Return [X, Y] of the center of cell containing provided text 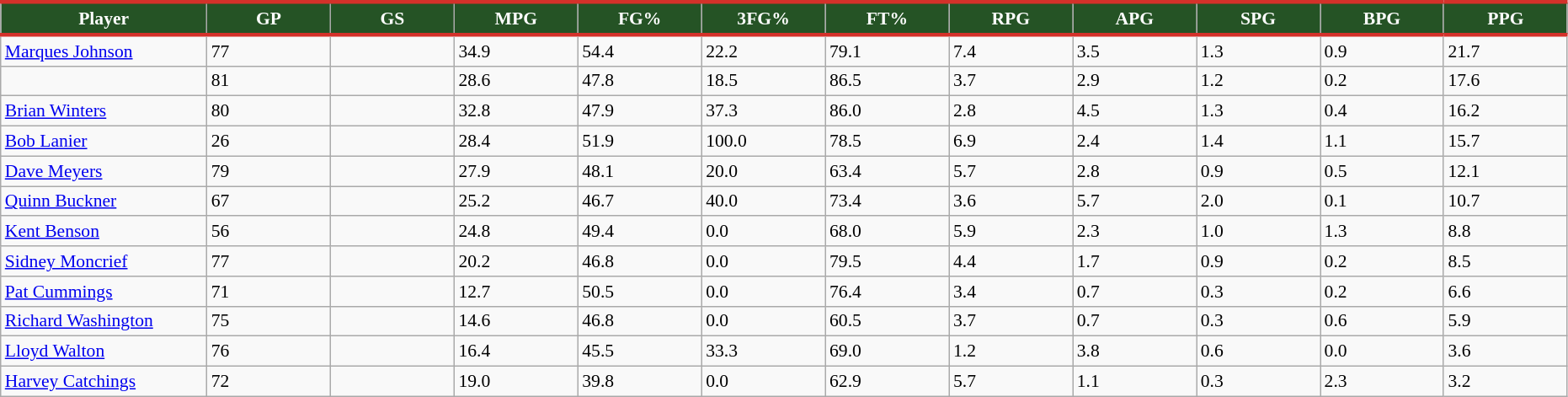
FT% [888, 19]
Marques Johnson [104, 51]
73.4 [888, 201]
46.7 [640, 201]
27.9 [515, 171]
Player [104, 19]
51.9 [640, 142]
28.6 [515, 81]
APG [1135, 19]
67 [269, 201]
3.2 [1506, 382]
6.9 [1011, 142]
47.9 [640, 111]
20.0 [763, 171]
1.0 [1258, 232]
3.8 [1135, 351]
10.7 [1506, 201]
Richard Washington [104, 321]
69.0 [888, 351]
3.4 [1011, 292]
4.5 [1135, 111]
49.4 [640, 232]
76 [269, 351]
3FG% [763, 19]
28.4 [515, 142]
12.1 [1506, 171]
Pat Cummings [104, 292]
16.2 [1506, 111]
86.5 [888, 81]
79 [269, 171]
RPG [1011, 19]
MPG [515, 19]
71 [269, 292]
100.0 [763, 142]
24.8 [515, 232]
20.2 [515, 261]
Harvey Catchings [104, 382]
1.4 [1258, 142]
33.3 [763, 351]
45.5 [640, 351]
22.2 [763, 51]
Brian Winters [104, 111]
Sidney Moncrief [104, 261]
21.7 [1506, 51]
26 [269, 142]
18.5 [763, 81]
2.4 [1135, 142]
86.0 [888, 111]
14.6 [515, 321]
34.9 [515, 51]
PPG [1506, 19]
Quinn Buckner [104, 201]
7.4 [1011, 51]
63.4 [888, 171]
0.4 [1383, 111]
GP [269, 19]
BPG [1383, 19]
2.0 [1258, 201]
4.4 [1011, 261]
80 [269, 111]
1.7 [1135, 261]
39.8 [640, 382]
25.2 [515, 201]
12.7 [515, 292]
6.6 [1506, 292]
Lloyd Walton [104, 351]
0.5 [1383, 171]
76.4 [888, 292]
75 [269, 321]
0.1 [1383, 201]
32.8 [515, 111]
50.5 [640, 292]
2.9 [1135, 81]
79.5 [888, 261]
56 [269, 232]
68.0 [888, 232]
81 [269, 81]
15.7 [1506, 142]
Kent Benson [104, 232]
Bob Lanier [104, 142]
17.6 [1506, 81]
16.4 [515, 351]
54.4 [640, 51]
37.3 [763, 111]
FG% [640, 19]
47.8 [640, 81]
SPG [1258, 19]
78.5 [888, 142]
GS [392, 19]
40.0 [763, 201]
3.5 [1135, 51]
8.5 [1506, 261]
62.9 [888, 382]
48.1 [640, 171]
8.8 [1506, 232]
60.5 [888, 321]
19.0 [515, 382]
79.1 [888, 51]
Dave Meyers [104, 171]
72 [269, 382]
